Output the [X, Y] coordinate of the center of the cell containing the given text.  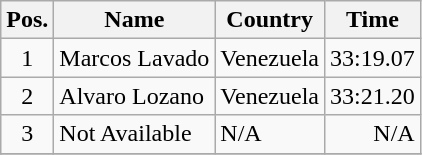
1 [28, 58]
Name [134, 20]
3 [28, 134]
Not Available [134, 134]
2 [28, 96]
33:19.07 [372, 58]
33:21.20 [372, 96]
Pos. [28, 20]
Alvaro Lozano [134, 96]
Time [372, 20]
Country [270, 20]
Marcos Lavado [134, 58]
